Pinpoint the cell where the given text exists, returning its (x, y) midpoint coordinate. 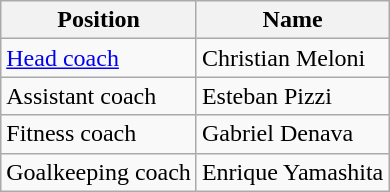
Christian Meloni (292, 58)
Head coach (99, 58)
Name (292, 20)
Enrique Yamashita (292, 172)
Fitness coach (99, 134)
Goalkeeping coach (99, 172)
Position (99, 20)
Esteban Pizzi (292, 96)
Assistant coach (99, 96)
Gabriel Denava (292, 134)
